Detect which cell encompasses the target text, then output its [x, y] center coordinate. 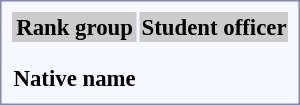
Student officer [214, 27]
Rank group [74, 27]
Native name [74, 78]
